Pinpoint the cell where the given text exists, returning its (X, Y) midpoint coordinate. 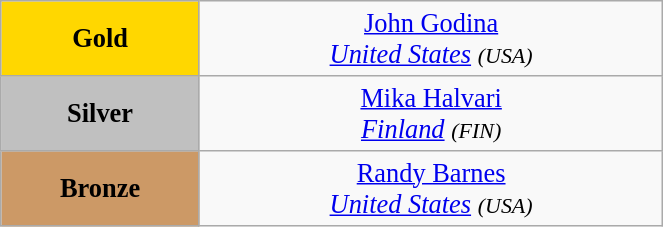
Randy BarnesUnited States (USA) (430, 188)
Silver (100, 112)
Mika HalvariFinland (FIN) (430, 112)
Bronze (100, 188)
John GodinaUnited States (USA) (430, 38)
Gold (100, 38)
